For the text-containing cell, return its midpoint in [X, Y] coordinate format. 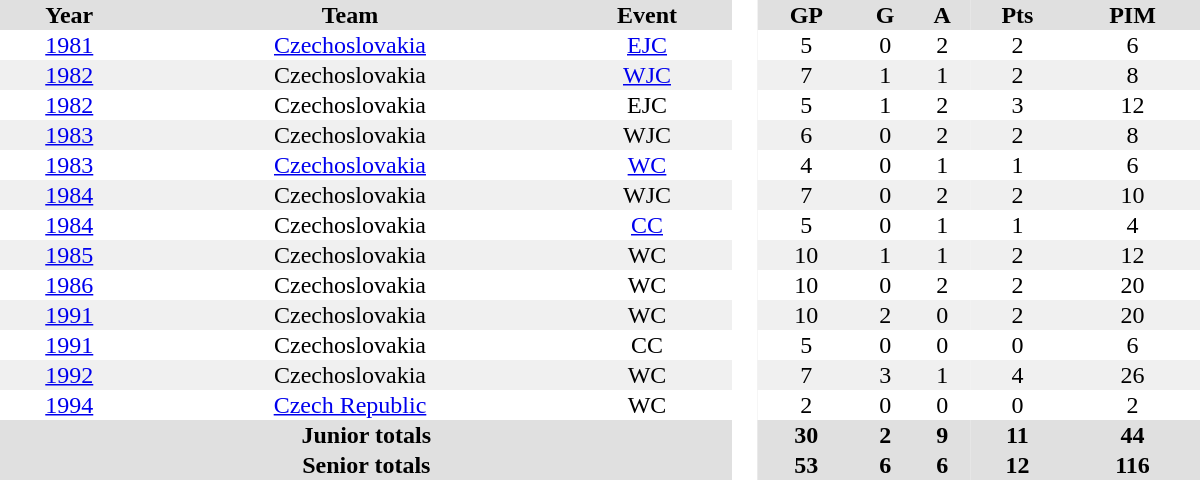
44 [1132, 435]
Senior totals [366, 465]
53 [806, 465]
Year [70, 15]
1986 [70, 285]
PIM [1132, 15]
1992 [70, 375]
26 [1132, 375]
GP [806, 15]
Team [350, 15]
30 [806, 435]
1985 [70, 255]
Event [646, 15]
Pts [1018, 15]
116 [1132, 465]
G [886, 15]
9 [942, 435]
11 [1018, 435]
1994 [70, 405]
1981 [70, 45]
Czech Republic [350, 405]
Junior totals [366, 435]
A [942, 15]
